Return the [x, y] coordinate for the center point of the cell that contains the specified text.  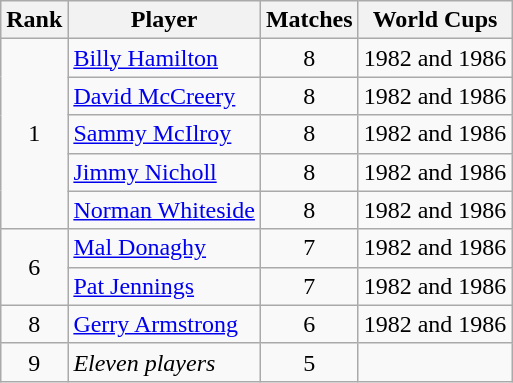
9 [34, 362]
Pat Jennings [164, 286]
Mal Donaghy [164, 248]
Norman Whiteside [164, 210]
Rank [34, 20]
World Cups [435, 20]
Eleven players [164, 362]
Gerry Armstrong [164, 324]
Matches [309, 20]
Billy Hamilton [164, 58]
Sammy McIlroy [164, 134]
Jimmy Nicholl [164, 172]
5 [309, 362]
1 [34, 134]
Player [164, 20]
David McCreery [164, 96]
